Return [X, Y] of the center of cell containing provided text 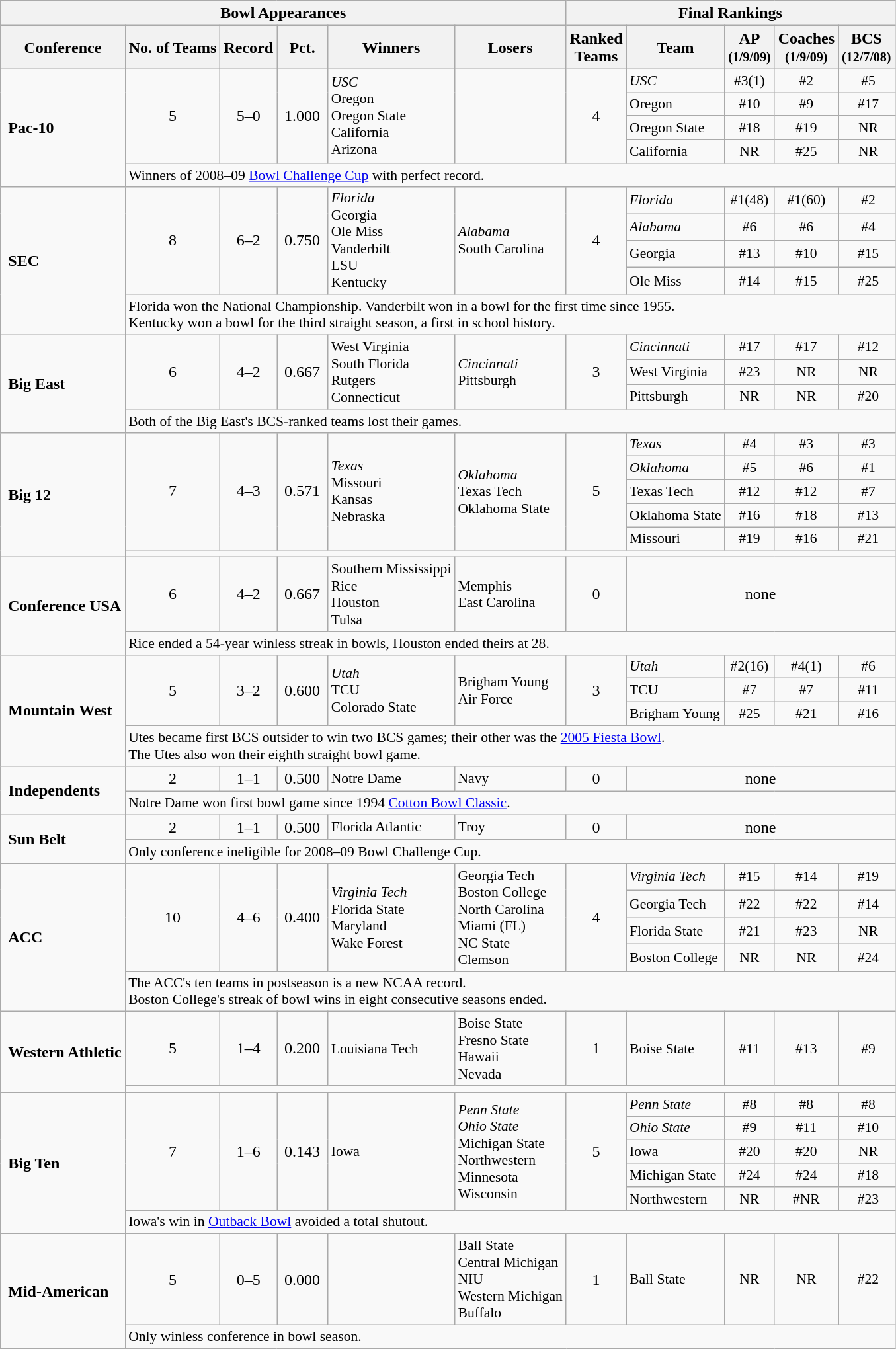
Oregon State [676, 128]
Bowl Appearances [283, 13]
Troy [510, 827]
1–4 [249, 1049]
USCOregonOregon StateCaliforniaArizona [391, 116]
Virginia Tech [676, 877]
UtahTCUColorado State [391, 690]
Iowa's win in Outback Bowl avoided a total shutout. [510, 1222]
TexasMissouriKansasNebraska [391, 491]
Utes became first BCS outsider to win two BCS games; their other was the 2005 Fiesta Bowl.The Utes also won their eighth straight bowl game. [510, 746]
4–6 [249, 917]
Coaches(1/9/09) [806, 48]
Florida Atlantic [391, 827]
Penn StateOhio StateMichigan StateNorthwesternMinnesotaWisconsin [510, 1151]
Losers [510, 48]
West VirginiaSouth FloridaRutgersConnecticut [391, 372]
#NR [806, 1198]
8 [173, 241]
10 [173, 917]
Oklahoma State [676, 515]
Michigan State [676, 1175]
Pac-10 [63, 128]
Ball StateCentral MichiganNIUWestern MichiganBuffalo [510, 1280]
Big Ten [63, 1163]
Missouri [676, 538]
AP(1/9/09) [750, 48]
Rice ended a 54-year winless streak in bowls, Houston ended theirs at 28. [510, 643]
0.000 [303, 1280]
Northwestern [676, 1198]
TCU [676, 690]
Louisiana Tech [391, 1049]
Alabama [676, 227]
Boston College [676, 958]
Ohio State [676, 1128]
Penn State [676, 1104]
Ole Miss [676, 280]
Mountain West [63, 710]
No. of Teams [173, 48]
MemphisEast Carolina [510, 594]
California [676, 151]
Independents [63, 790]
#1(48) [750, 200]
Oregon [676, 104]
Ball State [676, 1280]
Conference [63, 48]
#1 [866, 468]
Southern MississippiRiceHoustonTulsa [391, 594]
West Virginia [676, 372]
0.143 [303, 1151]
Pct. [303, 48]
Cincinnati [676, 347]
Sun Belt [63, 839]
Winners [391, 48]
Record [249, 48]
#4(1) [806, 667]
AlabamaSouth Carolina [510, 241]
Utah [676, 667]
Oklahoma [676, 468]
Team [676, 48]
Boise State [676, 1049]
#3(1) [750, 81]
Brigham YoungAir Force [510, 690]
Big East [63, 384]
USC [676, 81]
5–0 [249, 116]
Conference USA [63, 606]
ACC [63, 937]
3–2 [249, 690]
Notre Dame [391, 778]
Winners of 2008–09 Bowl Challenge Cup with perfect record. [510, 175]
SEC [63, 261]
0.571 [303, 491]
0.400 [303, 917]
Only conference ineligible for 2008–09 Bowl Challenge Cup. [510, 852]
OklahomaTexas TechOklahoma State [510, 491]
Notre Dame won first bowl game since 1994 Cotton Bowl Classic. [510, 803]
0–5 [249, 1280]
CincinnatiPittsburgh [510, 372]
0.200 [303, 1049]
Brigham Young [676, 714]
Pittsburgh [676, 397]
#1(60) [806, 200]
Both of the Big East's BCS-ranked teams lost their games. [510, 421]
0.750 [303, 241]
4–3 [249, 491]
#2(16) [750, 667]
Texas [676, 444]
Georgia TechBoston CollegeNorth CarolinaMiami (FL)NC StateClemson [510, 917]
1–6 [249, 1151]
Texas Tech [676, 491]
Final Rankings [730, 13]
Western Athletic [63, 1052]
Florida [676, 200]
FloridaGeorgiaOle MissVanderbiltLSUKentucky [391, 241]
RankedTeams [596, 48]
Mid-American [63, 1291]
The ACC's ten teams in postseason is a new NCAA record.Boston College's streak of bowl wins in eight consecutive seasons ended. [510, 991]
Only winless conference in bowl season. [510, 1336]
BCS(12/7/08) [866, 48]
6–2 [249, 241]
Big 12 [63, 495]
Florida State [676, 931]
Virginia TechFlorida StateMarylandWake Forest [391, 917]
Georgia Tech [676, 903]
Georgia [676, 254]
Navy [510, 778]
1.000 [303, 116]
Boise StateFresno StateHawaiiNevada [510, 1049]
0.600 [303, 690]
